Detect which cell encompasses the target text, then output its (X, Y) center coordinate. 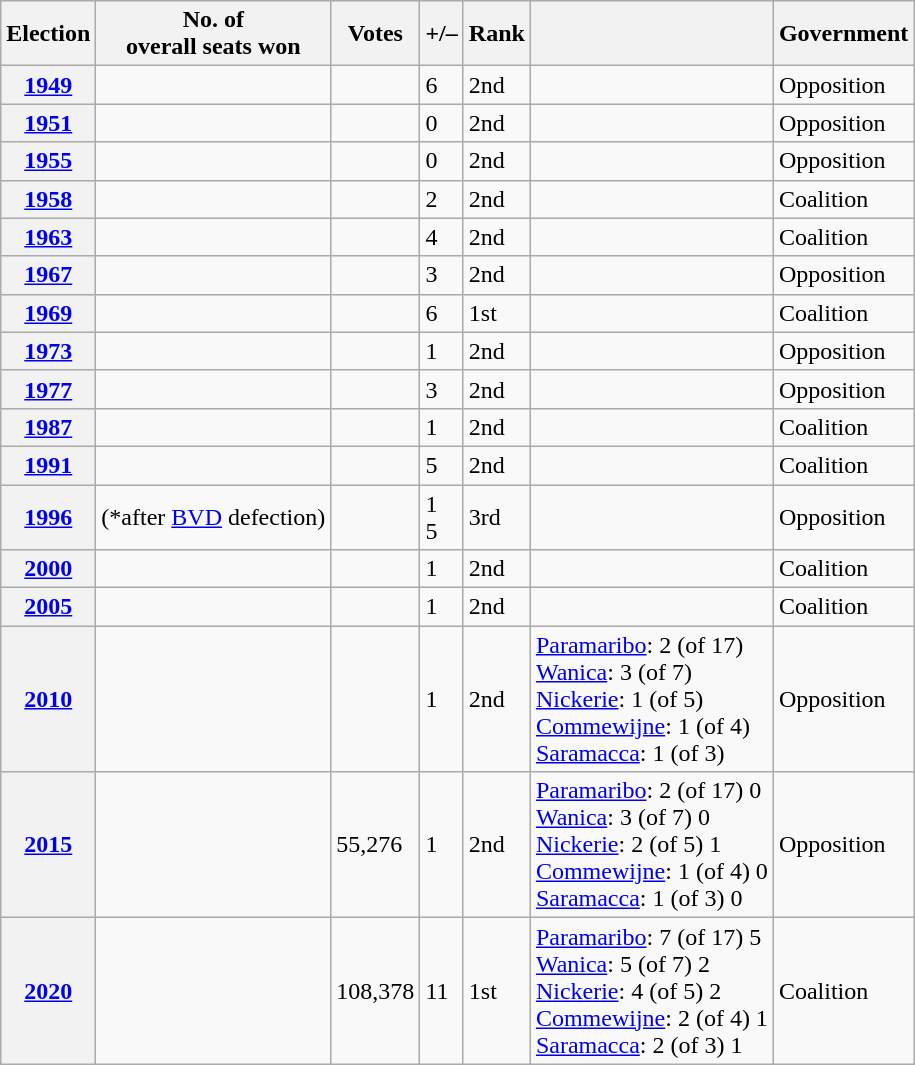
1951 (48, 123)
Government (843, 34)
Election (48, 34)
1977 (48, 389)
Paramaribo: 2 (of 17) 0Wanica: 3 (of 7) 0Nickerie: 2 (of 5) 1Commewijne: 1 (of 4) 0Saramacca: 1 (of 3) 0 (652, 845)
Paramaribo: 2 (of 17)Wanica: 3 (of 7)Nickerie: 1 (of 5)Commewijne: 1 (of 4)Saramacca: 1 (of 3) (652, 699)
2010 (48, 699)
2000 (48, 569)
(*after BVD defection) (214, 516)
1969 (48, 313)
1963 (48, 237)
2015 (48, 845)
1958 (48, 199)
1949 (48, 85)
+/– (442, 34)
No. ofoverall seats won (214, 34)
1987 (48, 427)
2020 (48, 991)
1996 (48, 516)
2005 (48, 607)
55,276 (376, 845)
108,378 (376, 991)
Paramaribo: 7 (of 17) 5Wanica: 5 (of 7) 2Nickerie: 4 (of 5) 2Commewijne: 2 (of 4) 1Saramacca: 2 (of 3) 1 (652, 991)
Votes (376, 34)
1 5 (442, 516)
3rd (496, 516)
1991 (48, 465)
4 (442, 237)
5 (442, 465)
1967 (48, 275)
Rank (496, 34)
1955 (48, 161)
11 (442, 991)
2 (442, 199)
1973 (48, 351)
